For the text-containing cell, return its midpoint in [x, y] coordinate format. 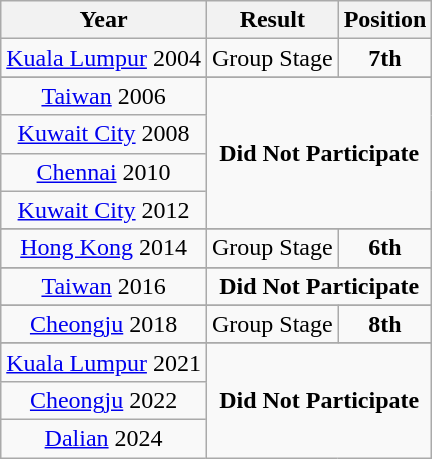
Chennai 2010 [104, 172]
7th [385, 58]
Kuala Lumpur 2004 [104, 58]
Kuwait City 2008 [104, 134]
Kuala Lumpur 2021 [104, 362]
Year [104, 20]
Taiwan 2006 [104, 96]
Position [385, 20]
Dalian 2024 [104, 438]
Kuwait City 2012 [104, 210]
Cheongju 2022 [104, 400]
8th [385, 324]
Taiwan 2016 [104, 286]
Cheongju 2018 [104, 324]
6th [385, 248]
Hong Kong 2014 [104, 248]
Result [272, 20]
